Detect which cell encompasses the target text, then output its [X, Y] center coordinate. 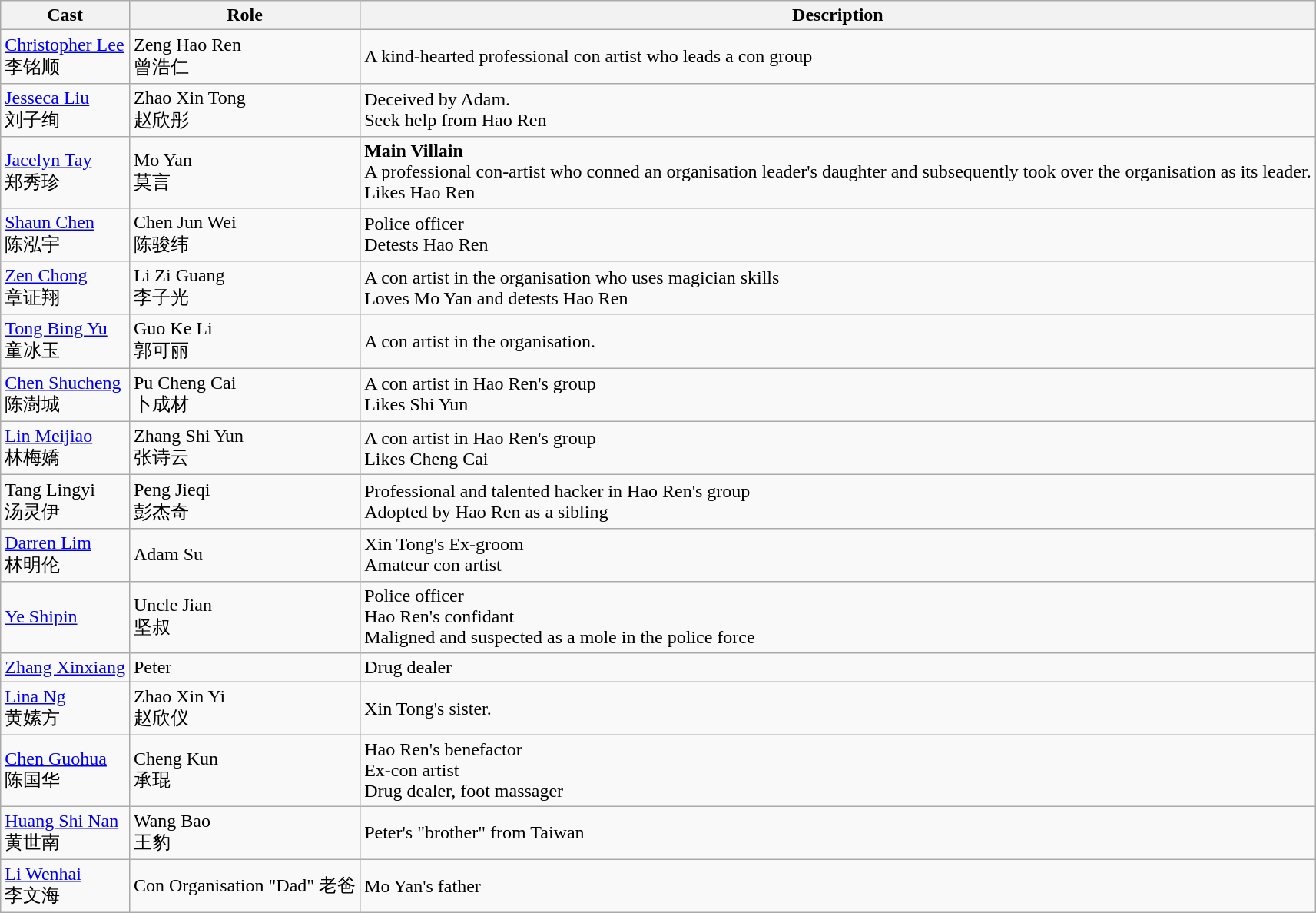
Lina Ng 黄嫊方 [65, 709]
A con artist in the organisation who uses magician skills Loves Mo Yan and detests Hao Ren [838, 288]
Uncle Jian 坚叔 [244, 617]
Li Wenhai 李文海 [65, 886]
Li Zi Guang 李子光 [244, 288]
Professional and talented hacker in Hao Ren's group Adopted by Hao Ren as a sibling [838, 502]
Guo Ke Li 郭可丽 [244, 341]
Ye Shipin [65, 617]
Role [244, 15]
Zeng Hao Ren 曾浩仁 [244, 57]
Police officer Hao Ren's confidantMaligned and suspected as a mole in the police force [838, 617]
Zhang Shi Yun 张诗云 [244, 448]
Zhang Xinxiang [65, 667]
Pu Cheng Cai 卜成材 [244, 395]
Drug dealer [838, 667]
Police officerDetests Hao Ren [838, 234]
A kind-hearted professional con artist who leads a con group [838, 57]
Mo Yan's father [838, 886]
A con artist in the organisation. [838, 341]
Zhao Xin Tong 赵欣彤 [244, 110]
Chen Guohua 陈国华 [65, 771]
Peng Jieqi 彭杰奇 [244, 502]
Huang Shi Nan 黄世南 [65, 833]
Jacelyn Tay 郑秀珍 [65, 172]
Cheng Kun 承琨 [244, 771]
Tang Lingyi 汤灵伊 [65, 502]
Adam Su [244, 555]
A con artist in Hao Ren's group Likes Cheng Cai [838, 448]
Hao Ren's benefactor Ex-con artist Drug dealer, foot massager [838, 771]
Con Organisation "Dad" 老爸 [244, 886]
Mo Yan 莫言 [244, 172]
Zhao Xin Yi 赵欣仪 [244, 709]
Peter [244, 667]
Darren Lim 林明伦 [65, 555]
Deceived by Adam.Seek help from Hao Ren [838, 110]
Tong Bing Yu 童冰玉 [65, 341]
Christopher Lee 李铭顺 [65, 57]
Shaun Chen 陈泓宇 [65, 234]
Lin Meijiao 林梅嬌 [65, 448]
Peter's "brother" from Taiwan [838, 833]
Zen Chong 章证翔 [65, 288]
A con artist in Hao Ren's group Likes Shi Yun [838, 395]
Chen Shucheng 陈澍城 [65, 395]
Cast [65, 15]
Description [838, 15]
Jesseca Liu 刘子绚 [65, 110]
Xin Tong's Ex-groom Amateur con artist [838, 555]
Xin Tong's sister. [838, 709]
Chen Jun Wei 陈骏纬 [244, 234]
Wang Bao 王豹 [244, 833]
